Identify which cell holds the provided text, then report its [x, y] central coordinate. 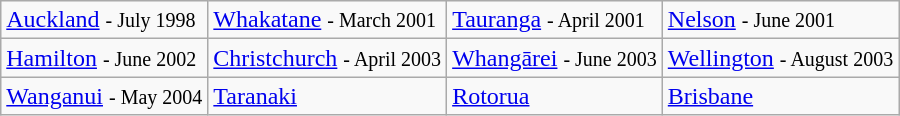
Taranaki [328, 96]
Brisbane [780, 96]
Rotorua [555, 96]
Wellington - August 2003 [780, 58]
Hamilton - June 2002 [104, 58]
Whakatane - March 2001 [328, 20]
Wanganui - May 2004 [104, 96]
Christchurch - April 2003 [328, 58]
Nelson - June 2001 [780, 20]
Tauranga - April 2001 [555, 20]
Whangārei - June 2003 [555, 58]
Auckland - July 1998 [104, 20]
